Pinpoint the cell where the given text exists, returning its (X, Y) midpoint coordinate. 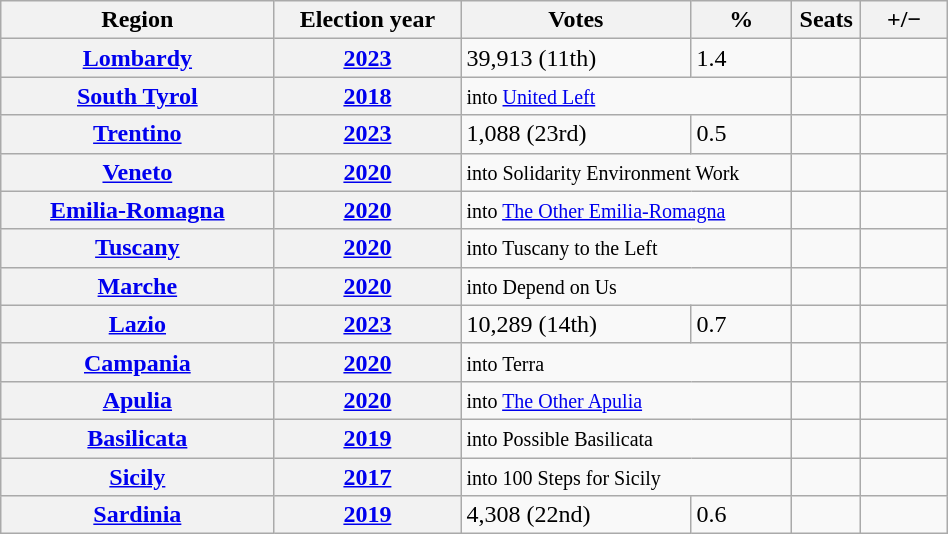
2018 (368, 96)
into Depend on Us (626, 286)
0.7 (742, 324)
Votes (576, 20)
Election year (368, 20)
Emilia-Romagna (138, 210)
Region (138, 20)
into Solidarity Environment Work (626, 172)
into The Other Apulia (626, 400)
Campania (138, 362)
Trentino (138, 134)
Veneto (138, 172)
Lazio (138, 324)
South Tyrol (138, 96)
Sardinia (138, 515)
into Terra (626, 362)
into 100 Steps for Sicily (626, 477)
into Tuscany to the Left (626, 248)
Tuscany (138, 248)
10,289 (14th) (576, 324)
Marche (138, 286)
% (742, 20)
+/− (904, 20)
Lombardy (138, 58)
0.6 (742, 515)
Basilicata (138, 438)
Sicily (138, 477)
Apulia (138, 400)
4,308 (22nd) (576, 515)
1,088 (23rd) (576, 134)
into Possible Basilicata (626, 438)
39,913 (11th) (576, 58)
into United Left (626, 96)
0.5 (742, 134)
into The Other Emilia-Romagna (626, 210)
1.4 (742, 58)
Seats (826, 20)
2017 (368, 477)
